Identify which cell holds the provided text, then report its [X, Y] central coordinate. 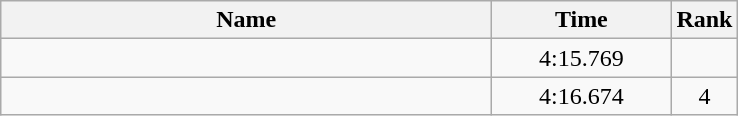
4:15.769 [582, 58]
4:16.674 [582, 96]
Time [582, 20]
Rank [704, 20]
Name [246, 20]
4 [704, 96]
